Provide the (X, Y) coordinate of the cell's center where the given text is located.  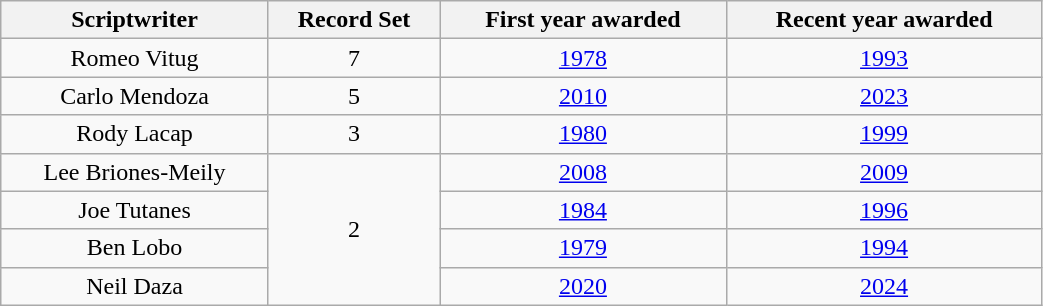
Rody Lacap (135, 134)
1984 (583, 210)
1994 (884, 248)
5 (354, 96)
Ben Lobo (135, 248)
Romeo Vitug (135, 58)
Carlo Mendoza (135, 96)
Joe Tutanes (135, 210)
1980 (583, 134)
Lee Briones-Meily (135, 172)
1978 (583, 58)
1979 (583, 248)
Neil Daza (135, 286)
Scriptwriter (135, 20)
1999 (884, 134)
2010 (583, 96)
7 (354, 58)
1996 (884, 210)
First year awarded (583, 20)
2 (354, 229)
2024 (884, 286)
3 (354, 134)
1993 (884, 58)
2023 (884, 96)
2020 (583, 286)
2008 (583, 172)
Recent year awarded (884, 20)
2009 (884, 172)
Record Set (354, 20)
